Search for the cell housing the specified text and yield its (X, Y) center coordinate. 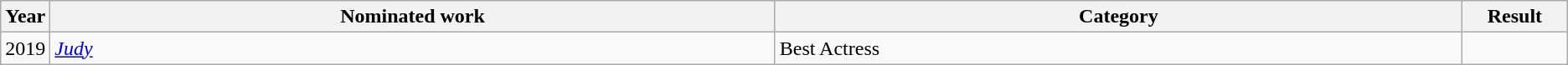
Judy (412, 48)
Year (25, 17)
Category (1118, 17)
Nominated work (412, 17)
2019 (25, 48)
Result (1515, 17)
Best Actress (1118, 48)
